Scan for the cell matching the given text and deliver its [X, Y] coordinate at center. 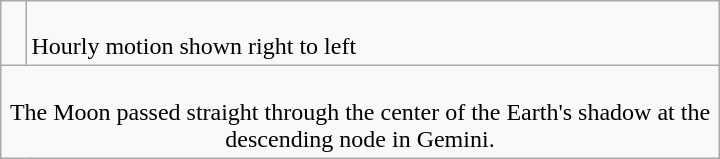
The Moon passed straight through the center of the Earth's shadow at the descending node in Gemini. [360, 112]
Hourly motion shown right to left [372, 34]
